Find where the given text appears and provide that cell's center as [x, y] coordinate. 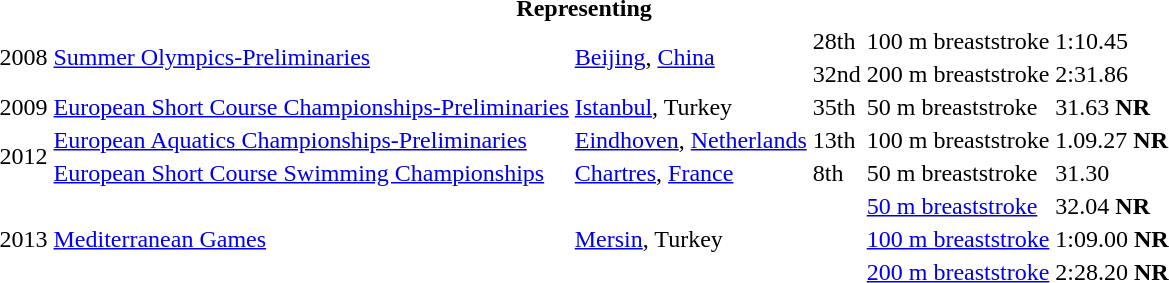
Istanbul, Turkey [690, 107]
35th [836, 107]
Summer Olympics-Preliminaries [311, 58]
13th [836, 140]
Beijing, China [690, 58]
European Short Course Championships-Preliminaries [311, 107]
European Aquatics Championships-Preliminaries [311, 140]
200 m breaststroke [958, 74]
28th [836, 41]
8th [836, 173]
Eindhoven, Netherlands [690, 140]
Chartres, France [690, 173]
European Short Course Swimming Championships [311, 173]
32nd [836, 74]
